From the cell containing the given text, extract its center point as (X, Y) coordinate. 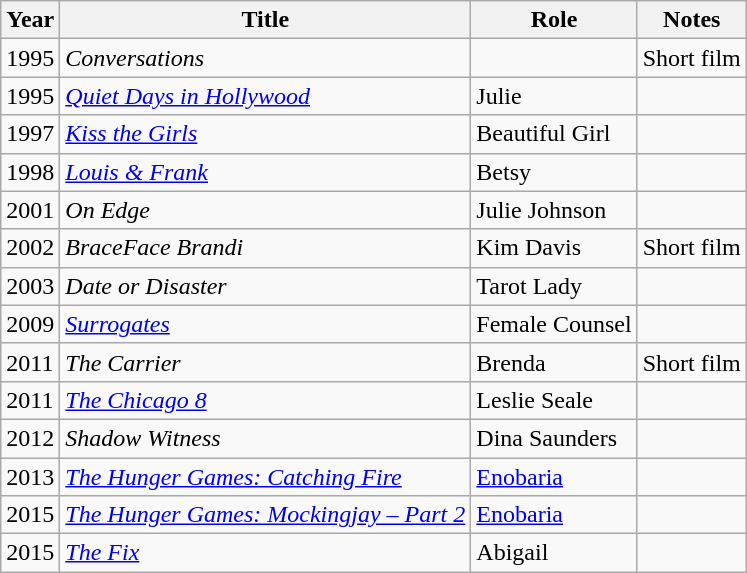
Kiss the Girls (266, 134)
BraceFace Brandi (266, 248)
Date or Disaster (266, 286)
2009 (30, 324)
Notes (692, 20)
Abigail (554, 553)
2003 (30, 286)
Leslie Seale (554, 400)
The Hunger Games: Catching Fire (266, 477)
The Chicago 8 (266, 400)
1998 (30, 172)
Quiet Days in Hollywood (266, 96)
Julie (554, 96)
2012 (30, 438)
Conversations (266, 58)
Title (266, 20)
2001 (30, 210)
Tarot Lady (554, 286)
1997 (30, 134)
Julie Johnson (554, 210)
Role (554, 20)
Female Counsel (554, 324)
Betsy (554, 172)
On Edge (266, 210)
2002 (30, 248)
Dina Saunders (554, 438)
Brenda (554, 362)
The Fix (266, 553)
The Carrier (266, 362)
Louis & Frank (266, 172)
Kim Davis (554, 248)
Surrogates (266, 324)
Shadow Witness (266, 438)
2013 (30, 477)
The Hunger Games: Mockingjay – Part 2 (266, 515)
Beautiful Girl (554, 134)
Year (30, 20)
